Detect which cell encompasses the target text, then output its [X, Y] center coordinate. 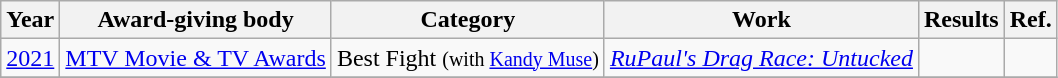
Best Fight (with Kandy Muse) [468, 58]
RuPaul's Drag Race: Untucked [761, 58]
Award-giving body [196, 20]
Results [961, 20]
Ref. [1030, 20]
Category [468, 20]
Year [30, 20]
Work [761, 20]
MTV Movie & TV Awards [196, 58]
2021 [30, 58]
